Determine the [X, Y] coordinate at the center of the cell enclosing the given text.  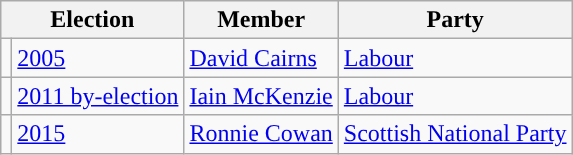
Ronnie Cowan [261, 134]
David Cairns [261, 58]
Scottish National Party [455, 134]
Iain McKenzie [261, 96]
Member [261, 20]
Party [455, 20]
2015 [98, 134]
Election [92, 20]
2005 [98, 58]
2011 by-election [98, 96]
